Return (X, Y) of the center of cell containing provided text 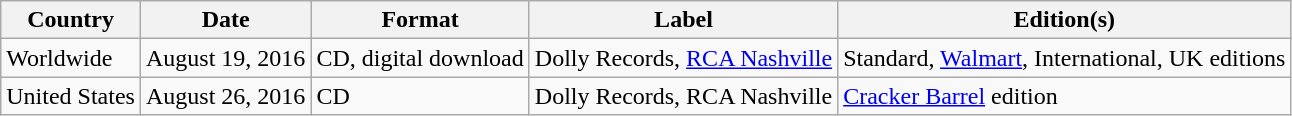
Label (683, 20)
United States (71, 96)
Edition(s) (1064, 20)
Standard, Walmart, International, UK editions (1064, 58)
August 26, 2016 (225, 96)
Cracker Barrel edition (1064, 96)
Country (71, 20)
August 19, 2016 (225, 58)
Date (225, 20)
Worldwide (71, 58)
CD, digital download (420, 58)
Format (420, 20)
CD (420, 96)
